Provide the (x, y) coordinate of the cell's center where the given text is located.  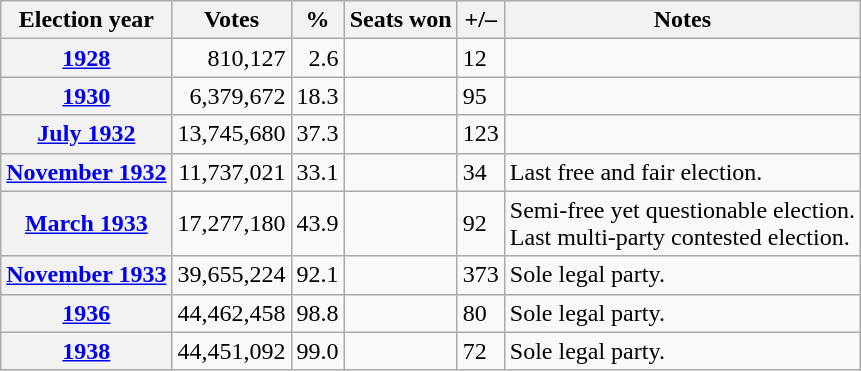
17,277,180 (232, 224)
44,451,092 (232, 351)
Last free and fair election. (682, 172)
72 (480, 351)
+/– (480, 20)
13,745,680 (232, 134)
373 (480, 275)
92.1 (318, 275)
November 1933 (86, 275)
6,379,672 (232, 96)
37.3 (318, 134)
Semi-free yet questionable election.Last multi-party contested election. (682, 224)
1930 (86, 96)
43.9 (318, 224)
Election year (86, 20)
1936 (86, 313)
November 1932 (86, 172)
1938 (86, 351)
44,462,458 (232, 313)
Notes (682, 20)
12 (480, 58)
99.0 (318, 351)
80 (480, 313)
95 (480, 96)
92 (480, 224)
July 1932 (86, 134)
98.8 (318, 313)
% (318, 20)
1928 (86, 58)
34 (480, 172)
2.6 (318, 58)
March 1933 (86, 224)
Seats won (400, 20)
39,655,224 (232, 275)
18.3 (318, 96)
11,737,021 (232, 172)
Votes (232, 20)
33.1 (318, 172)
810,127 (232, 58)
123 (480, 134)
